Output the (x, y) coordinate of the center of the cell containing the given text.  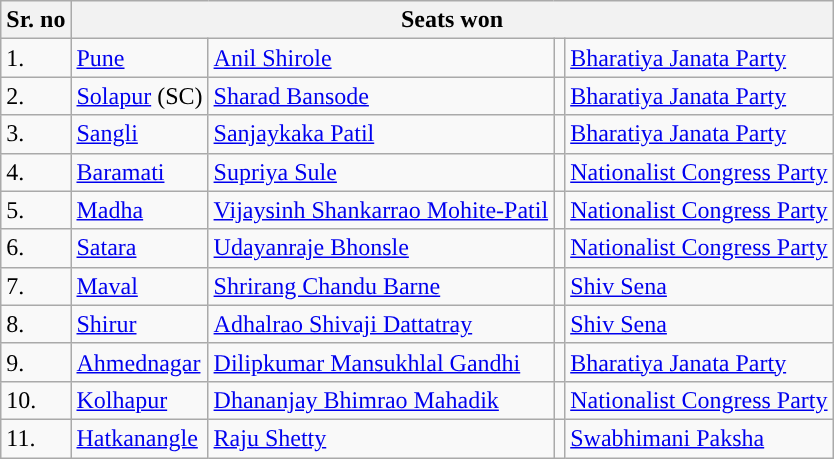
Satara (140, 248)
Raju Shetty (381, 438)
4. (36, 172)
6. (36, 248)
Kolhapur (140, 400)
10. (36, 400)
Sanjaykaka Patil (381, 134)
Anil Shirole (381, 58)
Baramati (140, 172)
Udayanraje Bhonsle (381, 248)
Hatkanangle (140, 438)
Shirur (140, 324)
Madha (140, 210)
2. (36, 96)
Dhananjay Bhimrao Mahadik (381, 400)
Solapur (SC) (140, 96)
Sr. no (36, 20)
Dilipkumar Mansukhlal Gandhi (381, 362)
1. (36, 58)
Sangli (140, 134)
7. (36, 286)
Supriya Sule (381, 172)
Ahmednagar (140, 362)
Maval (140, 286)
Shrirang Chandu Barne (381, 286)
8. (36, 324)
9. (36, 362)
5. (36, 210)
Adhalrao Shivaji Dattatray (381, 324)
Pune (140, 58)
3. (36, 134)
Seats won (452, 20)
Swabhimani Paksha (699, 438)
Vijaysinh Shankarrao Mohite-Patil (381, 210)
Sharad Bansode (381, 96)
11. (36, 438)
